Extract the (x, y) coordinate from the center of the cell holding the provided text.  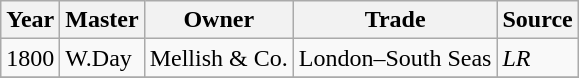
Trade (395, 20)
Master (102, 20)
LR (538, 58)
Mellish & Co. (218, 58)
1800 (30, 58)
London–South Seas (395, 58)
W.Day (102, 58)
Source (538, 20)
Owner (218, 20)
Year (30, 20)
